Identify which cell holds the provided text, then report its [x, y] central coordinate. 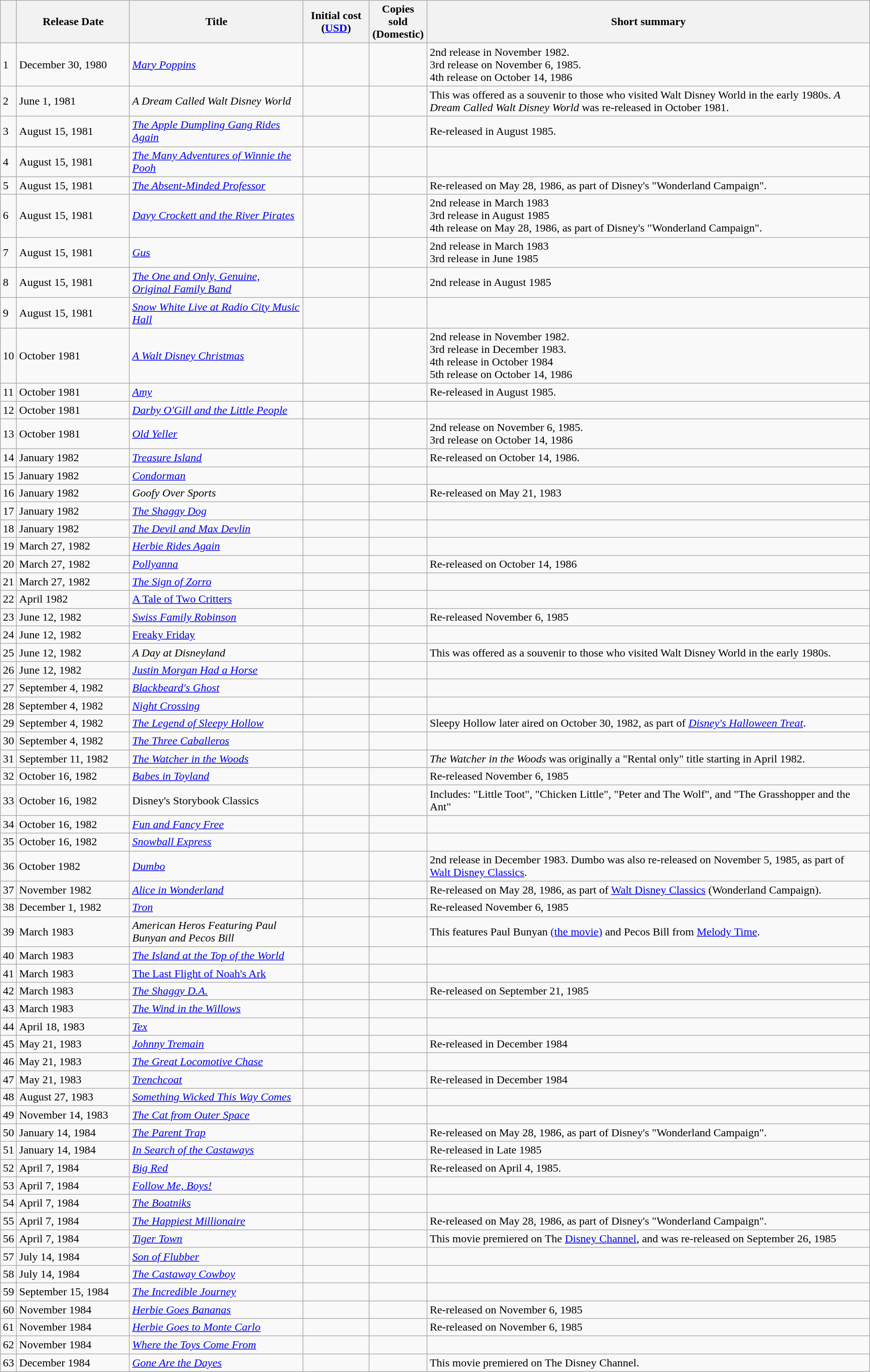
April 18, 1983 [73, 1026]
Fun and Fancy Free [217, 824]
43 [8, 1008]
A Dream Called Walt Disney World [217, 101]
Johnny Tremain [217, 1044]
Amy [217, 392]
18 [8, 529]
15 [8, 476]
53 [8, 1186]
2nd release in March 19833rd release in June 1985 [648, 252]
The Many Adventures of Winnie the Pooh [217, 162]
The Castaway Cowboy [217, 1274]
The Last Flight of Noah's Ark [217, 973]
44 [8, 1026]
The One and Only, Genuine, Original Family Band [217, 283]
56 [8, 1239]
The Legend of Sleepy Hollow [217, 723]
33 [8, 801]
52 [8, 1168]
21 [8, 582]
17 [8, 511]
48 [8, 1097]
4 [8, 162]
36 [8, 866]
Justin Morgan Had a Horse [217, 670]
2 [8, 101]
57 [8, 1256]
28 [8, 705]
Sleepy Hollow later aired on October 30, 1982, as part of Disney's Halloween Treat. [648, 723]
November 1982 [73, 890]
The Boatniks [217, 1203]
The Watcher in the Woods was originally a "Rental only" title starting in April 1982. [648, 759]
8 [8, 283]
December 30, 1980 [73, 65]
45 [8, 1044]
11 [8, 392]
Blackbeard's Ghost [217, 688]
September 15, 1984 [73, 1292]
47 [8, 1080]
27 [8, 688]
Tex [217, 1026]
The Shaggy Dog [217, 511]
The Great Locomotive Chase [217, 1062]
2nd release in December 1983. Dumbo was also re-released on November 5, 1985, as part of Walt Disney Classics. [648, 866]
Copies sold(Domestic) [398, 22]
10 [8, 355]
55 [8, 1221]
The Absent-Minded Professor [217, 186]
Babes in Toyland [217, 776]
A Tale of Two Critters [217, 599]
Re-released on October 14, 1986. [648, 458]
19 [8, 546]
June 1, 1981 [73, 101]
Short summary [648, 22]
Follow Me, Boys! [217, 1186]
The Wind in the Willows [217, 1008]
59 [8, 1292]
Treasure Island [217, 458]
Trenchcoat [217, 1080]
Night Crossing [217, 705]
31 [8, 759]
Where the Toys Come From [217, 1345]
Pollyanna [217, 564]
October 1982 [73, 866]
Alice in Wonderland [217, 890]
Re-released on April 4, 1985. [648, 1168]
25 [8, 652]
Old Yeller [217, 434]
58 [8, 1274]
29 [8, 723]
Big Red [217, 1168]
Dumbo [217, 866]
The Happiest Millionaire [217, 1221]
December 1984 [73, 1363]
54 [8, 1203]
Herbie Goes Bananas [217, 1310]
Herbie Rides Again [217, 546]
26 [8, 670]
The Parent Trap [217, 1133]
61 [8, 1327]
This movie premiered on The Disney Channel, and was re-released on September 26, 1985 [648, 1239]
Swiss Family Robinson [217, 617]
This was offered as a souvenir to those who visited Walt Disney World in the early 1980s. [648, 652]
34 [8, 824]
Re-released on May 28, 1986, as part of Walt Disney Classics (Wonderland Campaign). [648, 890]
35 [8, 842]
16 [8, 493]
2nd release in August 1985 [648, 283]
2nd release on November 6, 1985.3rd release on October 14, 1986 [648, 434]
Condorman [217, 476]
The Watcher in the Woods [217, 759]
This movie premiered on The Disney Channel. [648, 1363]
November 14, 1983 [73, 1115]
9 [8, 312]
Something Wicked This Way Comes [217, 1097]
51 [8, 1150]
September 11, 1982 [73, 759]
Tiger Town [217, 1239]
The Three Caballeros [217, 741]
38 [8, 908]
Snow White Live at Radio City Music Hall [217, 312]
American Heros Featuring Paul Bunyan and Pecos Bill [217, 932]
A Day at Disneyland [217, 652]
37 [8, 890]
1 [8, 65]
Gus [217, 252]
60 [8, 1310]
14 [8, 458]
49 [8, 1115]
A Walt Disney Christmas [217, 355]
Re-released on October 14, 1986 [648, 564]
2nd release in March 19833rd release in August 19854th release on May 28, 1986, as part of Disney's "Wonderland Campaign". [648, 216]
Goofy Over Sports [217, 493]
The Incredible Journey [217, 1292]
50 [8, 1133]
12 [8, 410]
Re-released in Late 1985 [648, 1150]
22 [8, 599]
The Apple Dumpling Gang Rides Again [217, 131]
Davy Crockett and the River Pirates [217, 216]
The Devil and Max Devlin [217, 529]
Mary Poppins [217, 65]
Disney's Storybook Classics [217, 801]
39 [8, 932]
Re-released on May 21, 1983 [648, 493]
August 27, 1983 [73, 1097]
7 [8, 252]
40 [8, 955]
6 [8, 216]
Herbie Goes to Monte Carlo [217, 1327]
December 1, 1982 [73, 908]
13 [8, 434]
Son of Flubber [217, 1256]
20 [8, 564]
63 [8, 1363]
The Shaggy D.A. [217, 991]
3 [8, 131]
Includes: "Little Toot", "Chicken Little", "Peter and The Wolf", and "The Grasshopper and the Ant" [648, 801]
April 1982 [73, 599]
Snowball Express [217, 842]
32 [8, 776]
The Sign of Zorro [217, 582]
This features Paul Bunyan (the movie) and Pecos Bill from Melody Time. [648, 932]
Freaky Friday [217, 635]
2nd release in November 1982.3rd release on November 6, 1985.4th release on October 14, 1986 [648, 65]
Re-released on September 21, 1985 [648, 991]
Title [217, 22]
46 [8, 1062]
42 [8, 991]
Release Date [73, 22]
41 [8, 973]
Darby O'Gill and the Little People [217, 410]
In Search of the Castaways [217, 1150]
Initial cost (USD) [336, 22]
30 [8, 741]
24 [8, 635]
23 [8, 617]
Gone Are the Dayes [217, 1363]
Tron [217, 908]
62 [8, 1345]
2nd release in November 1982.3rd release in December 1983.4th release in October 1984 5th release on October 14, 1986 [648, 355]
The Island at the Top of the World [217, 955]
5 [8, 186]
The Cat from Outer Space [217, 1115]
